Find where the given text appears and provide that cell's center as (x, y) coordinate. 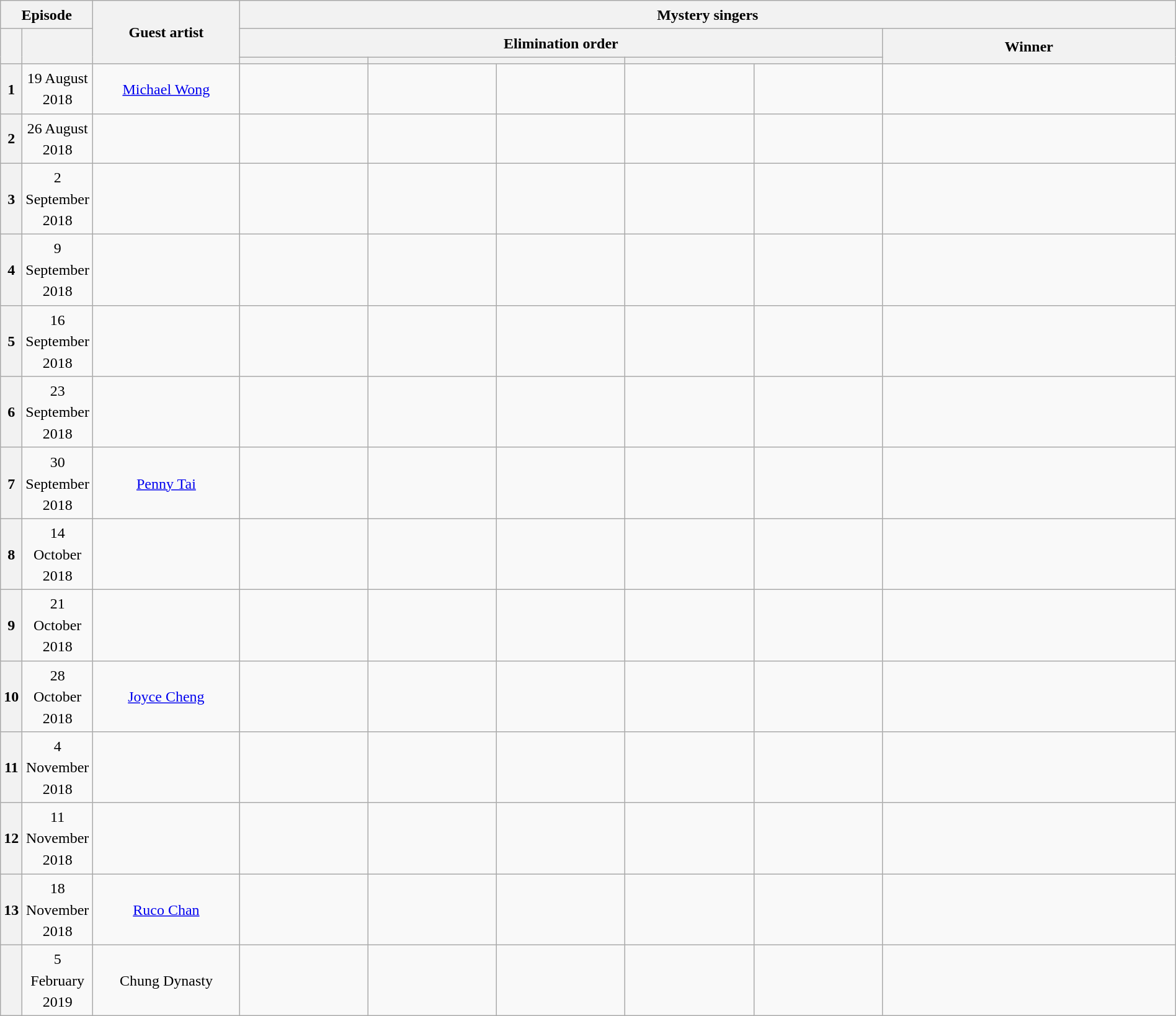
Penny Tai (166, 483)
8 (11, 555)
7 (11, 483)
18 November 2018 (58, 909)
30 September 2018 (58, 483)
Ruco Chan (166, 909)
Elimination order (561, 43)
Episode (47, 15)
19 August 2018 (58, 89)
16 September 2018 (58, 341)
5 February 2019 (58, 980)
13 (11, 909)
9 (11, 625)
Michael Wong (166, 89)
11 November 2018 (58, 839)
Joyce Cheng (166, 696)
Guest artist (166, 32)
6 (11, 412)
26 August 2018 (58, 138)
28 October 2018 (58, 696)
Mystery singers (707, 15)
11 (11, 768)
2 September 2018 (58, 198)
4 (11, 270)
21 October 2018 (58, 625)
14 October 2018 (58, 555)
1 (11, 89)
4 November 2018 (58, 768)
Winner (1028, 46)
23 September 2018 (58, 412)
12 (11, 839)
3 (11, 198)
9 September 2018 (58, 270)
5 (11, 341)
Chung Dynasty (166, 980)
2 (11, 138)
10 (11, 696)
